Find where the given text appears and provide that cell's center as [x, y] coordinate. 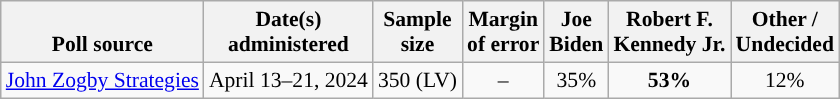
– [503, 80]
35% [576, 80]
12% [784, 80]
John Zogby Strategies [102, 80]
Other /Undecided [784, 32]
April 13–21, 2024 [288, 80]
Marginof error [503, 32]
Robert F.Kennedy Jr. [669, 32]
Date(s)administered [288, 32]
Poll source [102, 32]
350 (LV) [418, 80]
Samplesize [418, 32]
53% [669, 80]
JoeBiden [576, 32]
